Search for the cell housing the specified text and yield its (X, Y) center coordinate. 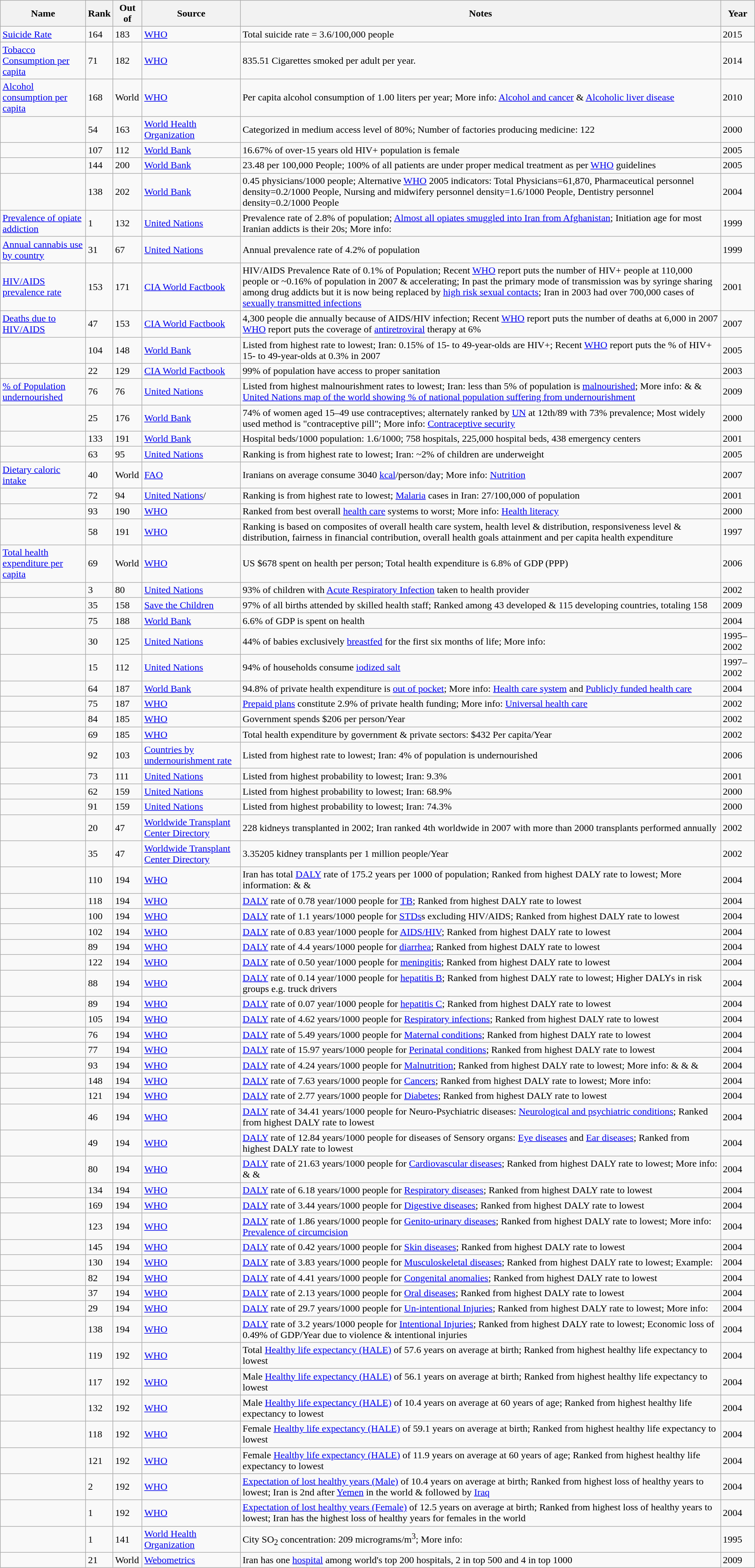
835.51 Cigarettes smoked per adult per year. (481, 61)
Notes (481, 14)
Listed from highest probability to lowest; Iran: 9.3% (481, 776)
2010 (738, 98)
130 (99, 1262)
117 (99, 1382)
133 (99, 439)
94.8% of private health expenditure is out of pocket; More info: Health care system and Publicly funded health care (481, 689)
94% of households consume iodized salt (481, 667)
125 (127, 641)
Total health expenditure by government & private sectors: $432 Per capita/Year (481, 735)
20 (99, 828)
DALY rate of 0.78 year/1000 people for TB; Ranked from highest DALY rate to lowest (481, 901)
DALY rate of 4.24 years/1000 people for Malnutrition; Ranked from highest DALY rate to lowest; More info: & & & (481, 1065)
Listed from highest probability to lowest; Iran: 68.9% (481, 791)
Categorized in medium access level of 80%; Number of factories producing medicine: 122 (481, 129)
Government spends $206 per person/Year (481, 719)
Per capita alcohol consumption of 1.00 liters per year; More info: Alcohol and cancer & Alcoholic liver disease (481, 98)
Source (191, 14)
46 (99, 1117)
DALY rate of 4.4 years/1000 people for diarrhea; Ranked from highest DALY rate to lowest (481, 947)
171 (127, 286)
44% of babies exclusively breastfed for the first six months of life; More info: (481, 641)
% of Population undernourished (43, 392)
Prevalence of opiate addiction (43, 223)
129 (127, 371)
94 (127, 496)
164 (99, 34)
1997–2002 (738, 667)
2014 (738, 61)
Hospital beds/1000 population: 1.6/1000; 758 hospitals, 225,000 hospital beds, 438 emergency centers (481, 439)
2015 (738, 34)
158 (127, 605)
141 (127, 1539)
Suicide Rate (43, 34)
DALY rate of 6.18 years/1000 people for Respiratory diseases; Ranked from highest DALY rate to lowest (481, 1190)
Female Healthy life expectancy (HALE) of 11.9 years on average at 60 years of age; Ranked from highest healthy life expectancy to lowest (481, 1460)
Iran has total DALY rate of 175.2 years per 1000 of population; Ranked from highest DALY rate to lowest; More information: & & (481, 880)
145 (99, 1247)
DALY rate of 1.1 years/1000 people for STDss excluding HIV/AIDS; Ranked from highest DALY rate to lowest (481, 916)
DALY rate of 29.7 years/1000 people for Un-intentional Injuries; Ranked from highest DALY rate to lowest; More info: (481, 1309)
104 (99, 350)
Rank (99, 14)
DALY rate of 1.86 years/1000 people for Genito-urinary diseases; Ranked from highest DALY rate to lowest; More info: Prevalence of circumcision (481, 1226)
40 (99, 475)
103 (127, 755)
DALY rate of 0.50 year/1000 people for meningitis; Ranked from highest DALY rate to lowest (481, 962)
DALY rate of 2.77 years/1000 people for Diabetes; Ranked from highest DALY rate to lowest (481, 1096)
82 (99, 1278)
Annual cannabis use by country (43, 249)
37 (99, 1293)
200 (127, 165)
105 (99, 1019)
88 (99, 983)
Iran has one hospital among world's top 200 hospitals, 2 in top 500 and 4 in top 1000 (481, 1560)
Dietary caloric intake (43, 475)
25 (99, 418)
City SO2 concentration: 209 micrograms/m3; More info: (481, 1539)
72 (99, 496)
15 (99, 667)
92 (99, 755)
Ranking is from highest rate to lowest; Malaria cases in Iran: 27/100,000 of population (481, 496)
Name (43, 14)
HIV/AIDS prevalence rate (43, 286)
30 (99, 641)
Out of (127, 14)
190 (127, 511)
DALY rate of 0.07 year/1000 people for hepatitis C; Ranked from highest DALY rate to lowest (481, 1004)
3 (99, 590)
United Nations/ (191, 496)
DALY rate of 4.62 years/1000 people for Respiratory infections; Ranked from highest DALY rate to lowest (481, 1019)
71 (99, 61)
DALY rate of 7.63 years/1000 people for Cancers; Ranked from highest DALY rate to lowest; More info: (481, 1081)
DALY rate of 3.83 years/1000 people for Musculoskeletal diseases; Ranked from highest DALY rate to lowest; Example: (481, 1262)
DALY rate of 0.83 year/1000 people for AIDS/HIV; Ranked from highest DALY rate to lowest (481, 931)
DALY rate of 0.14 year/1000 people for hepatitis B; Ranked from highest DALY rate to lowest; Higher DALYs in risk groups e.g. truck drivers (481, 983)
123 (99, 1226)
122 (99, 962)
99% of population have access to proper sanitation (481, 371)
Total health expenditure per capita (43, 564)
95 (127, 454)
58 (99, 532)
91 (99, 807)
22 (99, 371)
FAO (191, 475)
77 (99, 1050)
73 (99, 776)
Iranians on average consume 3040 kcal/person/day; More info: Nutrition (481, 475)
97% of all births attended by skilled health staff; Ranked among 43 developed & 115 developing countries, totaling 158 (481, 605)
176 (127, 418)
Female Healthy life expectancy (HALE) of 59.1 years on average at birth; Ranked from highest healthy life expectancy to lowest (481, 1434)
Male Healthy life expectancy (HALE) of 56.1 years on average at birth; Ranked from highest healthy life expectancy to lowest (481, 1382)
Webometrics (191, 1560)
2003 (738, 371)
Annual prevalence rate of 4.2% of population (481, 249)
100 (99, 916)
119 (99, 1355)
21 (99, 1560)
144 (99, 165)
Save the Children (191, 605)
54 (99, 129)
111 (127, 776)
102 (99, 931)
Deaths due to HIV/AIDS (43, 324)
62 (99, 791)
Countries by undernourishment rate (191, 755)
64 (99, 689)
84 (99, 719)
31 (99, 249)
Listed from highest rate to lowest; Iran: 4% of population is undernourished (481, 755)
DALY rate of 0.42 years/1000 people for Skin diseases; Ranked from highest DALY rate to lowest (481, 1247)
1995 (738, 1539)
DALY rate of 12.84 years/1000 people for diseases of Sensory organs: Eye diseases and Ear diseases; Ranked from highest DALY rate to lowest (481, 1143)
Total Healthy life expectancy (HALE) of 57.6 years on average at birth; Ranked from highest healthy life expectancy to lowest (481, 1355)
202 (127, 192)
DALY rate of 34.41 years/1000 people for Neuro-Psychiatric diseases: Neurological and psychiatric conditions; Ranked from highest DALY rate to lowest (481, 1117)
DALY rate of 21.63 years/1000 people for Cardiovascular diseases; Ranked from highest DALY rate to lowest; More info: & & (481, 1169)
Ranked from best overall health care systems to worst; More info: Health literacy (481, 511)
Tobacco Consumption per capita (43, 61)
67 (127, 249)
163 (127, 129)
169 (99, 1205)
DALY rate of 3.44 years/1000 people for Digestive diseases; Ranked from highest DALY rate to lowest (481, 1205)
110 (99, 880)
63 (99, 454)
DALY rate of 15.97 years/1000 people for Perinatal conditions; Ranked from highest DALY rate to lowest (481, 1050)
228 kidneys transplanted in 2002; Iran ranked 4th worldwide in 2007 with more than 2000 transplants performed annually (481, 828)
DALY rate of 5.49 years/1000 people for Maternal conditions; Ranked from highest DALY rate to lowest (481, 1035)
DALY rate of 2.13 years/1000 people for Oral diseases; Ranked from highest DALY rate to lowest (481, 1293)
134 (99, 1190)
Ranking is from highest rate to lowest; Iran: ~2% of children are underweight (481, 454)
2 (99, 1487)
49 (99, 1143)
Alcohol consumption per capita (43, 98)
US $678 spent on health per person; Total health expenditure is 6.8% of GDP (PPP) (481, 564)
183 (127, 34)
Male Healthy life expectancy (HALE) of 10.4 years on average at 60 years of age; Ranked from highest healthy life expectancy to lowest (481, 1408)
1997 (738, 532)
182 (127, 61)
1995–2002 (738, 641)
DALY rate of 4.41 years/1000 people for Congenital anomalies; Ranked from highest DALY rate to lowest (481, 1278)
16.67% of over-15 years old HIV+ population is female (481, 150)
Prepaid plans constitute 2.9% of private health funding; More info: Universal health care (481, 704)
Listed from highest probability to lowest; Iran: 74.3% (481, 807)
23.48 per 100,000 People; 100% of all patients are under proper medical treatment as per WHO guidelines (481, 165)
3.35205 kidney transplants per 1 million people/Year (481, 854)
Year (738, 14)
93% of children with Acute Respiratory Infection taken to health provider (481, 590)
29 (99, 1309)
6.6% of GDP is spent on health (481, 620)
168 (99, 98)
Total suicide rate = 3.6/100,000 people (481, 34)
188 (127, 620)
107 (99, 150)
